Provide the (x, y) coordinate of the cell's center where the given text is located.  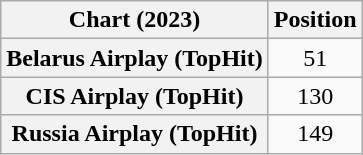
CIS Airplay (TopHit) (135, 96)
51 (315, 58)
Russia Airplay (TopHit) (135, 134)
Belarus Airplay (TopHit) (135, 58)
130 (315, 96)
Chart (2023) (135, 20)
149 (315, 134)
Position (315, 20)
